Find where the given text appears and provide that cell's center as (x, y) coordinate. 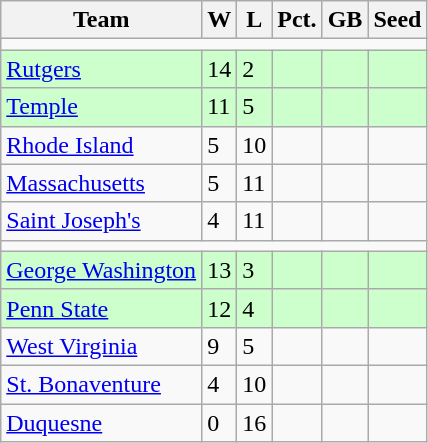
Massachusetts (102, 183)
GB (345, 20)
George Washington (102, 270)
Rutgers (102, 69)
9 (220, 346)
Team (102, 20)
16 (254, 423)
St. Bonaventure (102, 384)
12 (220, 308)
Temple (102, 107)
Penn State (102, 308)
L (254, 20)
Duquesne (102, 423)
13 (220, 270)
2 (254, 69)
14 (220, 69)
Pct. (297, 20)
Saint Joseph's (102, 221)
W (220, 20)
3 (254, 270)
Rhode Island (102, 145)
Seed (398, 20)
0 (220, 423)
West Virginia (102, 346)
